Search for the cell housing the specified text and yield its [x, y] center coordinate. 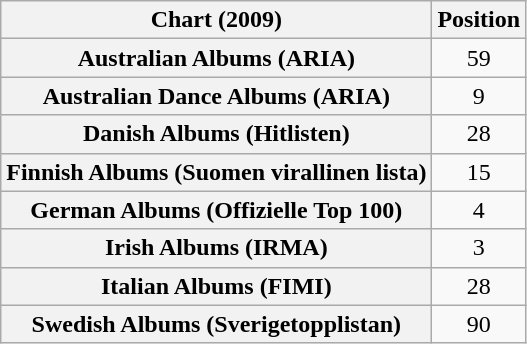
Danish Albums (Hitlisten) [216, 134]
Swedish Albums (Sverigetopplistan) [216, 324]
59 [479, 58]
90 [479, 324]
Australian Albums (ARIA) [216, 58]
Position [479, 20]
Finnish Albums (Suomen virallinen lista) [216, 172]
Italian Albums (FIMI) [216, 286]
German Albums (Offizielle Top 100) [216, 210]
4 [479, 210]
3 [479, 248]
Australian Dance Albums (ARIA) [216, 96]
9 [479, 96]
Chart (2009) [216, 20]
Irish Albums (IRMA) [216, 248]
15 [479, 172]
